Detect which cell encompasses the target text, then output its (x, y) center coordinate. 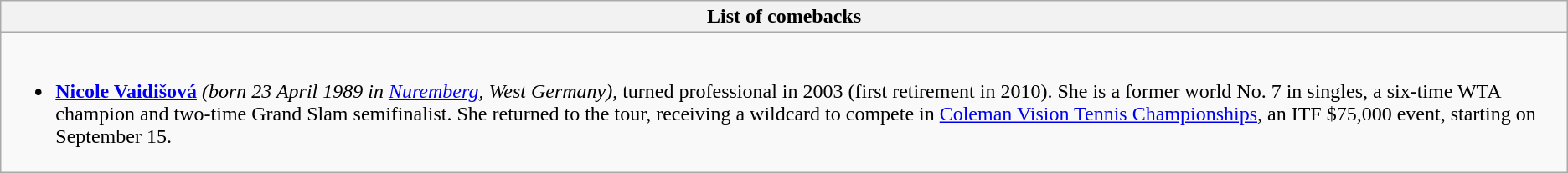
List of comebacks (784, 17)
